Capture the cell that displays the provided text and extract its [x, y] central coordinate. 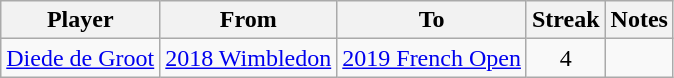
Diede de Groot [80, 58]
2019 French Open [432, 58]
Notes [639, 20]
4 [566, 58]
2018 Wimbledon [248, 58]
Player [80, 20]
Streak [566, 20]
From [248, 20]
To [432, 20]
